Provide the (x, y) coordinate of the cell's center where the given text is located.  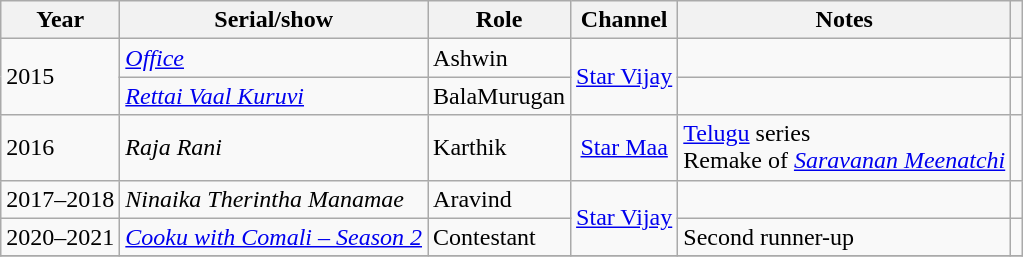
Ashwin (500, 58)
Serial/show (274, 20)
Aravind (500, 199)
2017–2018 (60, 199)
Second runner-up (844, 237)
Ninaika Therintha Manamae (274, 199)
Year (60, 20)
Notes (844, 20)
Star Maa (624, 148)
Raja Rani (274, 148)
Contestant (500, 237)
2016 (60, 148)
Telugu seriesRemake of Saravanan Meenatchi (844, 148)
Office (274, 58)
Role (500, 20)
Rettai Vaal Kuruvi (274, 96)
2015 (60, 77)
BalaMurugan (500, 96)
Cooku with Comali – Season 2 (274, 237)
Karthik (500, 148)
Channel (624, 20)
2020–2021 (60, 237)
